Capture the cell that displays the provided text and extract its [x, y] central coordinate. 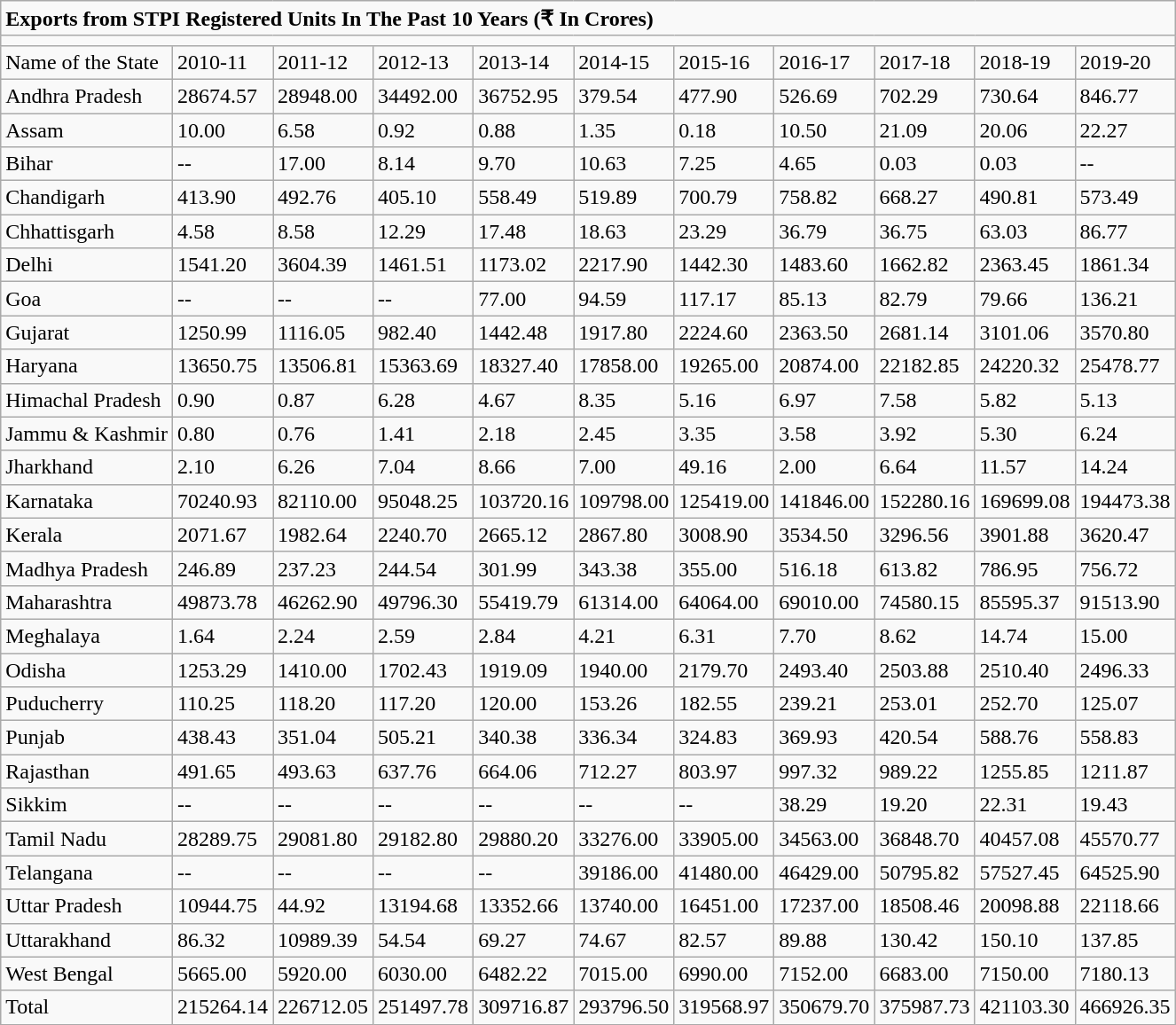
6.28 [424, 400]
477.90 [724, 96]
526.69 [825, 96]
46429.00 [825, 872]
18327.40 [523, 366]
438.43 [222, 738]
17.00 [323, 164]
6.26 [323, 467]
13194.68 [424, 906]
6.97 [825, 400]
2012-13 [424, 62]
1702.43 [424, 669]
8.35 [624, 400]
4.21 [624, 636]
2019-20 [1125, 62]
Tamil Nadu [87, 839]
405.10 [424, 198]
244.54 [424, 568]
136.21 [1125, 299]
22118.66 [1125, 906]
702.29 [924, 96]
64064.00 [724, 602]
2179.70 [724, 669]
2363.50 [825, 333]
89.88 [825, 940]
2681.14 [924, 333]
1541.20 [222, 265]
49796.30 [424, 602]
2.18 [523, 434]
10989.39 [323, 940]
3.92 [924, 434]
Chhattisgarh [87, 231]
3604.39 [323, 265]
6.31 [724, 636]
2867.80 [624, 535]
588.76 [1025, 738]
0.88 [523, 130]
Jharkhand [87, 467]
516.18 [825, 568]
803.97 [724, 771]
351.04 [323, 738]
2018-19 [1025, 62]
3534.50 [825, 535]
253.01 [924, 704]
5665.00 [222, 974]
8.14 [424, 164]
1.41 [424, 434]
Gujarat [87, 333]
3.58 [825, 434]
Jammu & Kashmir [87, 434]
309716.87 [523, 1007]
3.35 [724, 434]
1250.99 [222, 333]
74.67 [624, 940]
336.34 [624, 738]
0.80 [222, 434]
13650.75 [222, 366]
215264.14 [222, 1007]
20098.88 [1025, 906]
1442.30 [724, 265]
1442.48 [523, 333]
118.20 [323, 704]
8.66 [523, 467]
1253.29 [222, 669]
340.38 [523, 738]
0.76 [323, 434]
Odisha [87, 669]
45570.77 [1125, 839]
324.83 [724, 738]
Delhi [87, 265]
Goa [87, 299]
2.00 [825, 467]
54.54 [424, 940]
2.84 [523, 636]
Himachal Pradesh [87, 400]
2.24 [323, 636]
466926.35 [1125, 1007]
69.27 [523, 940]
13352.66 [523, 906]
150.10 [1025, 940]
668.27 [924, 198]
36.75 [924, 231]
94.59 [624, 299]
2503.88 [924, 669]
Sikkim [87, 805]
413.90 [222, 198]
4.67 [523, 400]
69010.00 [825, 602]
49.16 [724, 467]
10.00 [222, 130]
125.07 [1125, 704]
Uttarakhand [87, 940]
74580.15 [924, 602]
4.65 [825, 164]
2224.60 [724, 333]
1410.00 [323, 669]
Assam [87, 130]
3101.06 [1025, 333]
125419.00 [724, 501]
57527.45 [1025, 872]
493.63 [323, 771]
34563.00 [825, 839]
24220.32 [1025, 366]
25478.77 [1125, 366]
3008.90 [724, 535]
141846.00 [825, 501]
6030.00 [424, 974]
237.23 [323, 568]
989.22 [924, 771]
2016-17 [825, 62]
7180.13 [1125, 974]
758.82 [825, 198]
182.55 [724, 704]
519.89 [624, 198]
2496.33 [1125, 669]
41480.00 [724, 872]
11.57 [1025, 467]
40457.08 [1025, 839]
2071.67 [222, 535]
91513.90 [1125, 602]
2493.40 [825, 669]
Madhya Pradesh [87, 568]
2.59 [424, 636]
Meghalaya [87, 636]
712.27 [624, 771]
13740.00 [624, 906]
3570.80 [1125, 333]
5.30 [1025, 434]
505.21 [424, 738]
558.49 [523, 198]
39186.00 [624, 872]
0.90 [222, 400]
2017-18 [924, 62]
5920.00 [323, 974]
120.00 [523, 704]
293796.50 [624, 1007]
379.54 [624, 96]
Karnataka [87, 501]
2665.12 [523, 535]
Andhra Pradesh [87, 96]
18508.46 [924, 906]
7152.00 [825, 974]
82.79 [924, 299]
17858.00 [624, 366]
152280.16 [924, 501]
64525.90 [1125, 872]
1461.51 [424, 265]
29880.20 [523, 839]
2013-14 [523, 62]
1662.82 [924, 265]
77.00 [523, 299]
490.81 [1025, 198]
29182.80 [424, 839]
343.38 [624, 568]
3296.56 [924, 535]
558.83 [1125, 738]
375987.73 [924, 1007]
103720.16 [523, 501]
22182.85 [924, 366]
Total [87, 1007]
730.64 [1025, 96]
70240.93 [222, 501]
2.10 [222, 467]
301.99 [523, 568]
8.62 [924, 636]
117.20 [424, 704]
Exports from STPI Registered Units In The Past 10 Years (₹ In Crores) [588, 19]
95048.25 [424, 501]
786.95 [1025, 568]
Bihar [87, 164]
5.13 [1125, 400]
4.58 [222, 231]
29081.80 [323, 839]
23.29 [724, 231]
Maharashtra [87, 602]
0.92 [424, 130]
2014-15 [624, 62]
1940.00 [624, 669]
420.54 [924, 738]
350679.70 [825, 1007]
55419.79 [523, 602]
1917.80 [624, 333]
2240.70 [424, 535]
369.93 [825, 738]
637.76 [424, 771]
6990.00 [724, 974]
12.29 [424, 231]
28948.00 [323, 96]
1982.64 [323, 535]
21.09 [924, 130]
6.64 [924, 467]
1116.05 [323, 333]
Name of the State [87, 62]
15363.69 [424, 366]
10944.75 [222, 906]
573.49 [1125, 198]
Kerala [87, 535]
7.70 [825, 636]
492.76 [323, 198]
7.58 [924, 400]
61314.00 [624, 602]
5.82 [1025, 400]
Uttar Pradesh [87, 906]
85595.37 [1025, 602]
17237.00 [825, 906]
36.79 [825, 231]
10.63 [624, 164]
36848.70 [924, 839]
Puducherry [87, 704]
613.82 [924, 568]
3901.88 [1025, 535]
63.03 [1025, 231]
19.20 [924, 805]
9.70 [523, 164]
6683.00 [924, 974]
1211.87 [1125, 771]
2011-12 [323, 62]
33905.00 [724, 839]
1861.34 [1125, 265]
169699.08 [1025, 501]
Telangana [87, 872]
117.17 [724, 299]
153.26 [624, 704]
0.87 [323, 400]
1255.85 [1025, 771]
2010-11 [222, 62]
130.42 [924, 940]
15.00 [1125, 636]
20874.00 [825, 366]
49873.78 [222, 602]
664.06 [523, 771]
1483.60 [825, 265]
226712.05 [323, 1007]
251497.78 [424, 1007]
34492.00 [424, 96]
491.65 [222, 771]
West Bengal [87, 974]
7150.00 [1025, 974]
7.25 [724, 164]
246.89 [222, 568]
7015.00 [624, 974]
85.13 [825, 299]
18.63 [624, 231]
28289.75 [222, 839]
10.50 [825, 130]
982.40 [424, 333]
2.45 [624, 434]
46262.90 [323, 602]
Chandigarh [87, 198]
2363.45 [1025, 265]
110.25 [222, 704]
22.31 [1025, 805]
82110.00 [323, 501]
36752.95 [523, 96]
22.27 [1125, 130]
6.58 [323, 130]
86.32 [222, 940]
82.57 [724, 940]
319568.97 [724, 1007]
1.64 [222, 636]
79.66 [1025, 299]
239.21 [825, 704]
2510.40 [1025, 669]
7.00 [624, 467]
7.04 [424, 467]
19265.00 [724, 366]
2217.90 [624, 265]
194473.38 [1125, 501]
8.58 [323, 231]
252.70 [1025, 704]
109798.00 [624, 501]
16451.00 [724, 906]
14.74 [1025, 636]
38.29 [825, 805]
756.72 [1125, 568]
846.77 [1125, 96]
86.77 [1125, 231]
33276.00 [624, 839]
Punjab [87, 738]
28674.57 [222, 96]
1173.02 [523, 265]
5.16 [724, 400]
50795.82 [924, 872]
0.18 [724, 130]
17.48 [523, 231]
997.32 [825, 771]
2015-16 [724, 62]
6.24 [1125, 434]
355.00 [724, 568]
20.06 [1025, 130]
6482.22 [523, 974]
19.43 [1125, 805]
14.24 [1125, 467]
137.85 [1125, 940]
13506.81 [323, 366]
700.79 [724, 198]
1.35 [624, 130]
44.92 [323, 906]
421103.30 [1025, 1007]
3620.47 [1125, 535]
1919.09 [523, 669]
Rajasthan [87, 771]
Haryana [87, 366]
